Identify which cell holds the provided text, then report its [x, y] central coordinate. 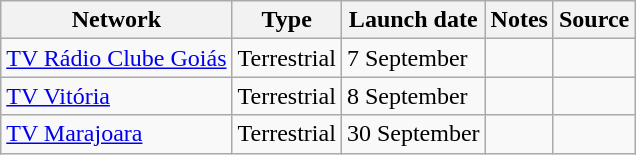
7 September [413, 58]
Network [116, 20]
Notes [519, 20]
30 September [413, 134]
Launch date [413, 20]
Type [286, 20]
8 September [413, 96]
TV Marajoara [116, 134]
TV Rádio Clube Goiás [116, 58]
TV Vitória [116, 96]
Source [594, 20]
